For the text-containing cell, return its midpoint in (x, y) coordinate format. 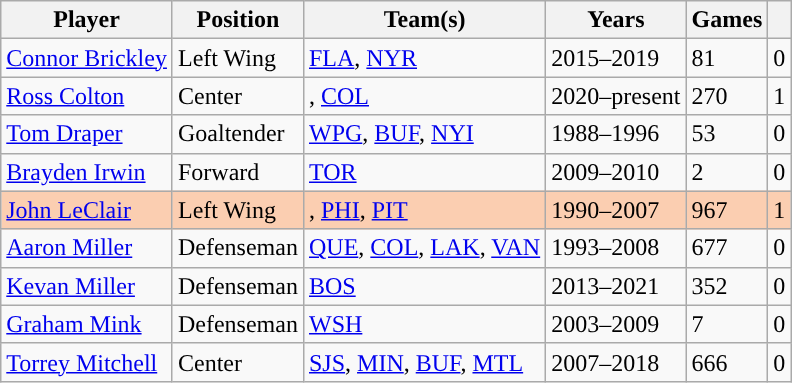
Kevan Miller (87, 286)
Brayden Irwin (87, 172)
QUE, COL, LAK, VAN (424, 248)
967 (727, 210)
WPG, BUF, NYI (424, 134)
John LeClair (87, 210)
2 (727, 172)
Years (616, 20)
2003–2009 (616, 324)
Torrey Mitchell (87, 362)
1990–2007 (616, 210)
Games (727, 20)
FLA, NYR (424, 58)
Ross Colton (87, 96)
2009–2010 (616, 172)
2013–2021 (616, 286)
2015–2019 (616, 58)
Goaltender (238, 134)
1988–1996 (616, 134)
WSH (424, 324)
Position (238, 20)
Team(s) (424, 20)
7 (727, 324)
Graham Mink (87, 324)
Player (87, 20)
352 (727, 286)
81 (727, 58)
1993–2008 (616, 248)
53 (727, 134)
, PHI, PIT (424, 210)
, COL (424, 96)
BOS (424, 286)
Aaron Miller (87, 248)
2007–2018 (616, 362)
Forward (238, 172)
677 (727, 248)
270 (727, 96)
666 (727, 362)
2020–present (616, 96)
Connor Brickley (87, 58)
SJS, MIN, BUF, MTL (424, 362)
TOR (424, 172)
Tom Draper (87, 134)
